Scan for the cell matching the given text and deliver its [X, Y] coordinate at center. 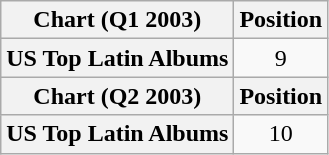
9 [281, 58]
Chart (Q1 2003) [118, 20]
10 [281, 134]
Chart (Q2 2003) [118, 96]
